Locate the cell with the specified text and output its [x, y] center coordinate. 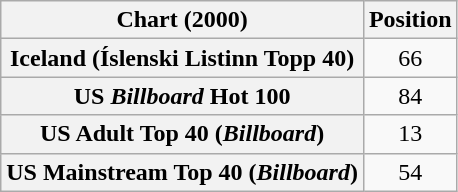
84 [410, 96]
Iceland (Íslenski Listinn Topp 40) [182, 58]
US Billboard Hot 100 [182, 96]
54 [410, 172]
US Mainstream Top 40 (Billboard) [182, 172]
13 [410, 134]
Position [410, 20]
US Adult Top 40 (Billboard) [182, 134]
Chart (2000) [182, 20]
66 [410, 58]
